Search for the cell housing the specified text and yield its (x, y) center coordinate. 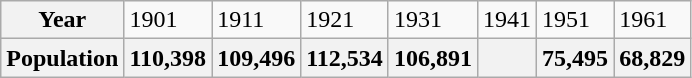
1901 (168, 20)
106,891 (432, 58)
110,398 (168, 58)
112,534 (345, 58)
1951 (576, 20)
1961 (652, 20)
1921 (345, 20)
109,496 (256, 58)
75,495 (576, 58)
1941 (506, 20)
1911 (256, 20)
68,829 (652, 58)
Population (62, 58)
Year (62, 20)
1931 (432, 20)
